Detect which cell encompasses the target text, then output its (X, Y) center coordinate. 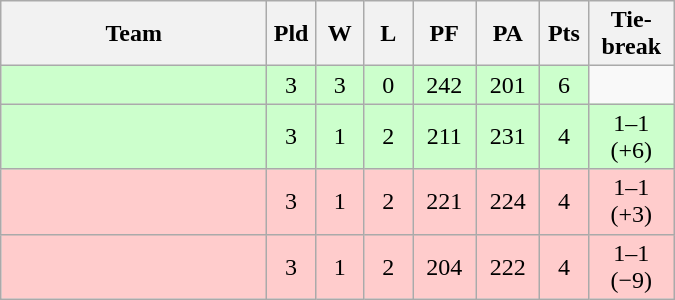
Team (134, 34)
L (388, 34)
1–1 (−9) (631, 266)
6 (564, 85)
Pts (564, 34)
Pld (292, 34)
W (340, 34)
0 (388, 85)
204 (444, 266)
224 (508, 202)
242 (444, 85)
PA (508, 34)
1–1 (+6) (631, 136)
221 (444, 202)
PF (444, 34)
201 (508, 85)
231 (508, 136)
211 (444, 136)
222 (508, 266)
Tie-break (631, 34)
1–1 (+3) (631, 202)
